Output the (X, Y) coordinate of the center of the cell containing the given text.  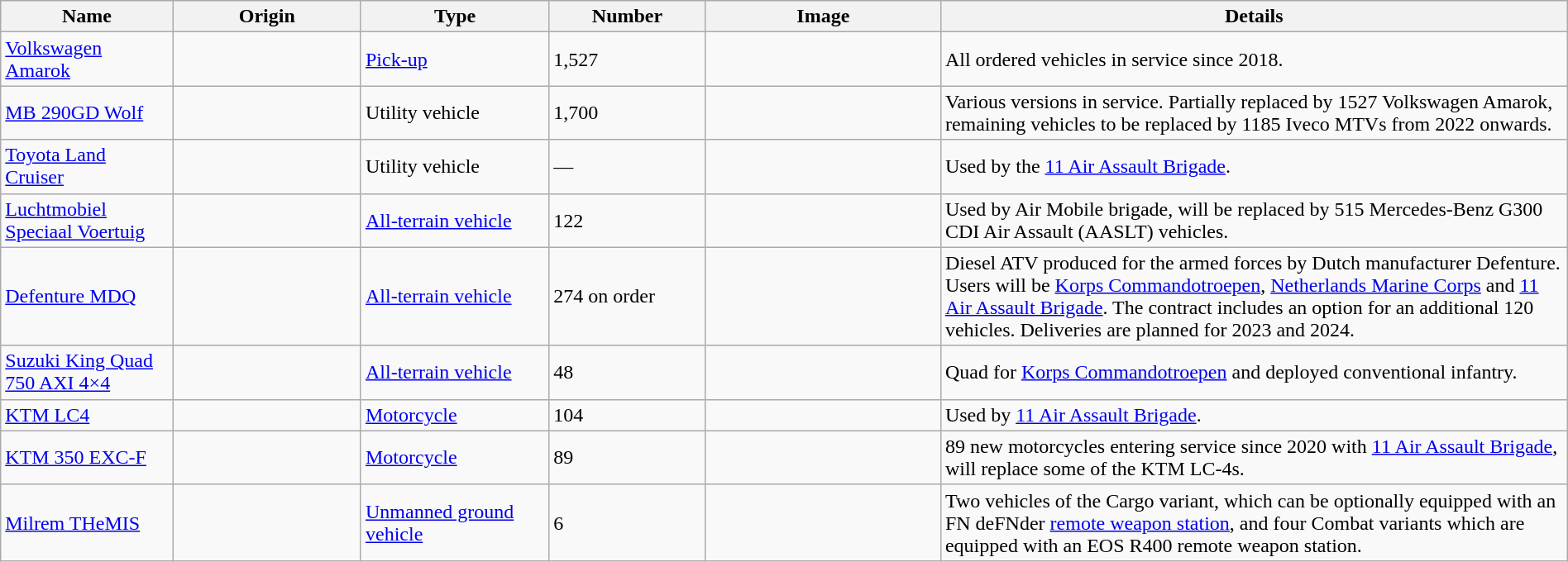
Volkswagen Amarok (87, 60)
48 (627, 372)
122 (627, 220)
Quad for Korps Commandotroepen and deployed conventional infantry. (1254, 372)
Various versions in service. Partially replaced by 1527 Volkswagen Amarok, remaining vehicles to be replaced by 1185 Iveco MTVs from 2022 onwards. (1254, 112)
1,527 (627, 60)
All ordered vehicles in service since 2018. (1254, 60)
104 (627, 415)
89 (627, 458)
Type (455, 17)
89 new motorcycles entering service since 2020 with 11 Air Assault Brigade, will replace some of the KTM LC-4s. (1254, 458)
MB 290GD Wolf (87, 112)
274 on order (627, 296)
KTM LC4 (87, 415)
6 (627, 522)
Used by 11 Air Assault Brigade. (1254, 415)
Details (1254, 17)
Defenture MDQ (87, 296)
Unmanned ground vehicle (455, 522)
1,700 (627, 112)
Origin (266, 17)
Number (627, 17)
Toyota Land Cruiser (87, 167)
Used by Air Mobile brigade, will be replaced by 515 Mercedes-Benz G300 CDI Air Assault (AASLT) vehicles. (1254, 220)
KTM 350 EXC-F (87, 458)
Luchtmobiel Speciaal Voertuig (87, 220)
— (627, 167)
Suzuki King Quad 750 AXI 4×4 (87, 372)
Image (823, 17)
Used by the 11 Air Assault Brigade. (1254, 167)
Milrem THeMIS (87, 522)
Name (87, 17)
Pick-up (455, 60)
